Provide the [x, y] coordinate of the cell's center where the given text is located.  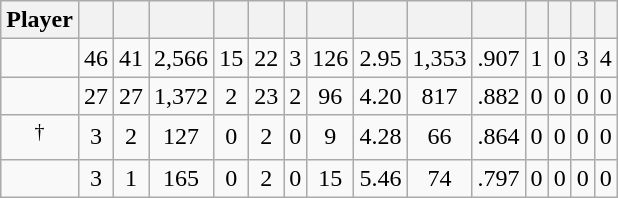
41 [132, 58]
4.20 [380, 96]
126 [330, 58]
9 [330, 138]
2,566 [182, 58]
5.46 [380, 178]
1,372 [182, 96]
22 [266, 58]
Player [40, 20]
.864 [498, 138]
96 [330, 96]
23 [266, 96]
817 [440, 96]
74 [440, 178]
.797 [498, 178]
4.28 [380, 138]
66 [440, 138]
† [40, 138]
4 [606, 58]
.882 [498, 96]
127 [182, 138]
2.95 [380, 58]
46 [96, 58]
1,353 [440, 58]
.907 [498, 58]
165 [182, 178]
